Find where the given text appears and provide that cell's center as [x, y] coordinate. 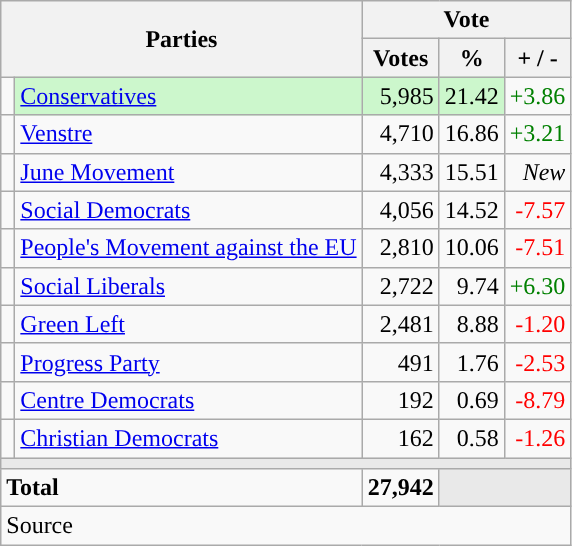
People's Movement against the EU [188, 248]
8.88 [472, 324]
Green Left [188, 324]
Vote [466, 20]
-8.79 [538, 400]
Centre Democrats [188, 400]
192 [400, 400]
-2.53 [538, 362]
+6.30 [538, 286]
Total [182, 488]
4,333 [400, 172]
10.06 [472, 248]
1.76 [472, 362]
New [538, 172]
0.69 [472, 400]
4,710 [400, 134]
4,056 [400, 210]
162 [400, 438]
Conservatives [188, 96]
-1.20 [538, 324]
16.86 [472, 134]
+3.86 [538, 96]
5,985 [400, 96]
0.58 [472, 438]
2,810 [400, 248]
Parties [182, 39]
21.42 [472, 96]
-7.51 [538, 248]
-1.26 [538, 438]
% [472, 58]
Votes [400, 58]
9.74 [472, 286]
+ / - [538, 58]
491 [400, 362]
Source [286, 526]
Venstre [188, 134]
27,942 [400, 488]
Social Liberals [188, 286]
14.52 [472, 210]
2,722 [400, 286]
15.51 [472, 172]
-7.57 [538, 210]
Progress Party [188, 362]
June Movement [188, 172]
Christian Democrats [188, 438]
2,481 [400, 324]
+3.21 [538, 134]
Social Democrats [188, 210]
